From the cell containing the given text, extract its center point as (x, y) coordinate. 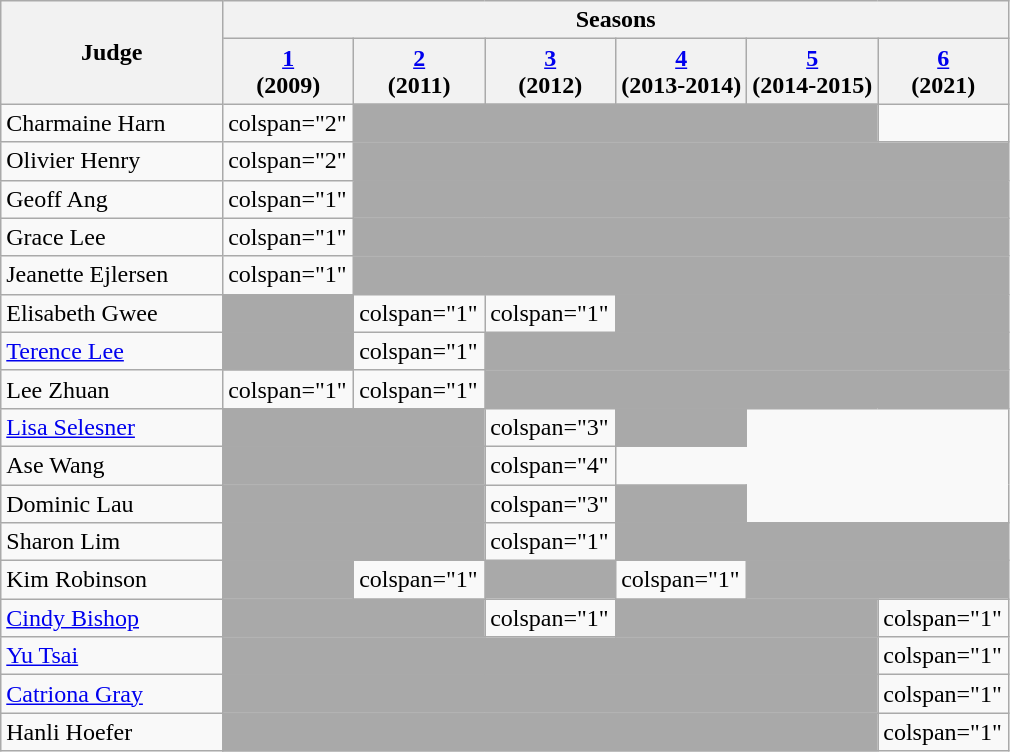
Ase Wang (112, 465)
1 (2009) (288, 72)
Dominic Lau (112, 503)
Lee Zhuan (112, 389)
Lisa Selesner (112, 427)
Judge (112, 52)
Cindy Bishop (112, 618)
3 (2012) (550, 72)
Catriona Gray (112, 694)
Olivier Henry (112, 161)
4 (2013-2014) (682, 72)
Charmaine Harn (112, 123)
Seasons (616, 20)
Elisabeth Gwee (112, 313)
Hanli Hoefer (112, 732)
Grace Lee (112, 237)
Terence Lee (112, 351)
5 (2014-2015) (812, 72)
Kim Robinson (112, 580)
Geoff Ang (112, 199)
6 (2021) (944, 72)
Yu Tsai (112, 656)
2 (2011) (420, 72)
Sharon Lim (112, 542)
colspan="4" (550, 465)
Jeanette Ejlersen (112, 275)
